Pinpoint the cell where the given text exists, returning its [X, Y] midpoint coordinate. 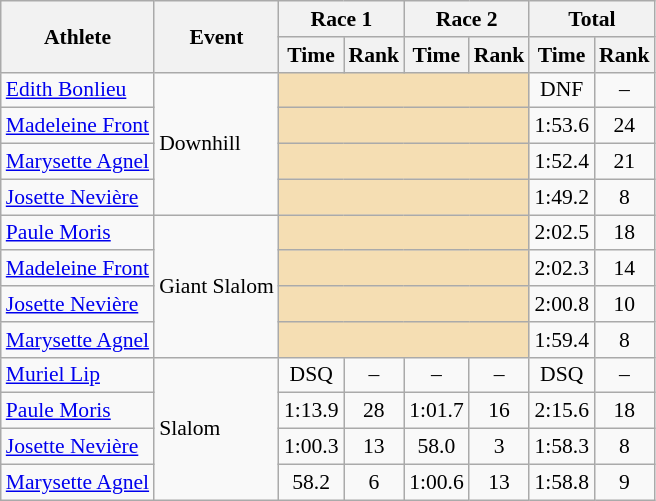
2:15.6 [562, 411]
DNF [562, 90]
1:13.9 [312, 411]
21 [624, 162]
Athlete [78, 36]
1:58.8 [562, 482]
1:59.4 [562, 340]
2:02.3 [562, 269]
3 [500, 447]
Downhill [216, 143]
24 [624, 126]
Slalom [216, 428]
Total [592, 19]
1:00.3 [312, 447]
1:53.6 [562, 126]
Muriel Lip [78, 375]
1:01.7 [436, 411]
Race 2 [466, 19]
1:49.2 [562, 197]
28 [374, 411]
6 [374, 482]
16 [500, 411]
2:00.8 [562, 304]
Edith Bonlieu [78, 90]
9 [624, 482]
Race 1 [342, 19]
Event [216, 36]
58.0 [436, 447]
Giant Slalom [216, 286]
58.2 [312, 482]
1:00.6 [436, 482]
10 [624, 304]
1:52.4 [562, 162]
2:02.5 [562, 233]
14 [624, 269]
1:58.3 [562, 447]
